Scan for the cell matching the given text and deliver its (X, Y) coordinate at center. 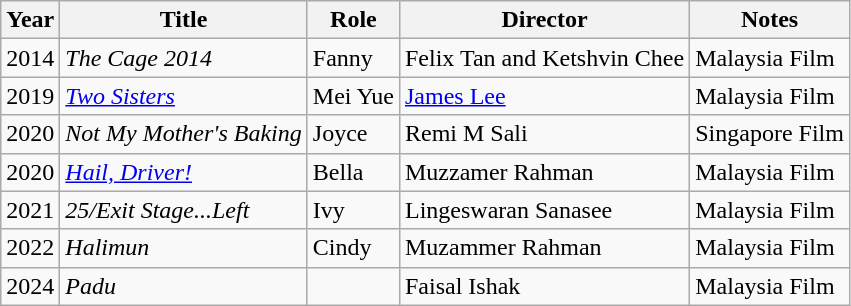
Singapore Film (770, 134)
Hail, Driver! (184, 172)
The Cage 2014 (184, 58)
Faisal Ishak (544, 286)
James Lee (544, 96)
Ivy (353, 210)
Bella (353, 172)
Padu (184, 286)
Two Sisters (184, 96)
Felix Tan and Ketshvin Chee (544, 58)
Muzzamer Rahman (544, 172)
Lingeswaran Sanasee (544, 210)
Not My Mother's Baking (184, 134)
2022 (30, 248)
2019 (30, 96)
2014 (30, 58)
Year (30, 20)
Fanny (353, 58)
Remi M Sali (544, 134)
Joyce (353, 134)
Mei Yue (353, 96)
Director (544, 20)
Title (184, 20)
Notes (770, 20)
Muzammer Rahman (544, 248)
25/Exit Stage...Left (184, 210)
Cindy (353, 248)
2021 (30, 210)
Role (353, 20)
2024 (30, 286)
Halimun (184, 248)
